Return [X, Y] of the center of cell containing provided text 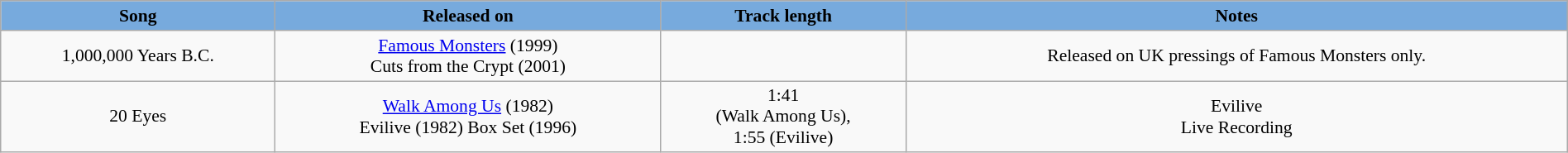
Track length [783, 16]
Released on [468, 16]
Walk Among Us (1982)Evilive (1982) Box Set (1996) [468, 117]
1:41(Walk Among Us),1:55 (Evilive) [783, 117]
Song [138, 16]
Famous Monsters (1999)Cuts from the Crypt (2001) [468, 55]
EviliveLive Recording [1236, 117]
20 Eyes [138, 117]
Notes [1236, 16]
Released on UK pressings of Famous Monsters only. [1236, 55]
1,000,000 Years B.C. [138, 55]
